Identify which cell holds the provided text, then report its [x, y] central coordinate. 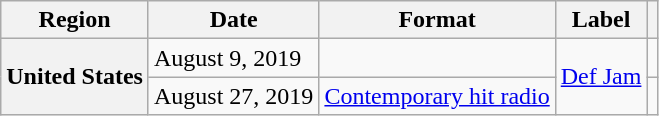
Label [601, 20]
Format [437, 20]
August 27, 2019 [233, 96]
Date [233, 20]
Def Jam [601, 77]
United States [75, 77]
August 9, 2019 [233, 58]
Contemporary hit radio [437, 96]
Region [75, 20]
